Find where the given text appears and provide that cell's center as [X, Y] coordinate. 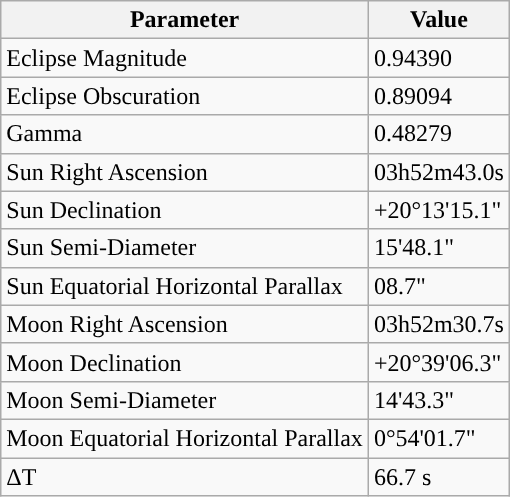
+20°39'06.3" [438, 362]
Moon Declination [185, 362]
03h52m43.0s [438, 172]
0.94390 [438, 58]
Sun Right Ascension [185, 172]
0.48279 [438, 134]
ΔT [185, 477]
Sun Semi-Diameter [185, 248]
14'43.3" [438, 400]
08.7" [438, 286]
Parameter [185, 20]
Gamma [185, 134]
15'48.1" [438, 248]
Value [438, 20]
Sun Equatorial Horizontal Parallax [185, 286]
Moon Semi-Diameter [185, 400]
Moon Right Ascension [185, 324]
0°54'01.7" [438, 438]
0.89094 [438, 96]
Eclipse Obscuration [185, 96]
Sun Declination [185, 210]
03h52m30.7s [438, 324]
66.7 s [438, 477]
+20°13'15.1" [438, 210]
Moon Equatorial Horizontal Parallax [185, 438]
Eclipse Magnitude [185, 58]
